Search for the cell housing the specified text and yield its (X, Y) center coordinate. 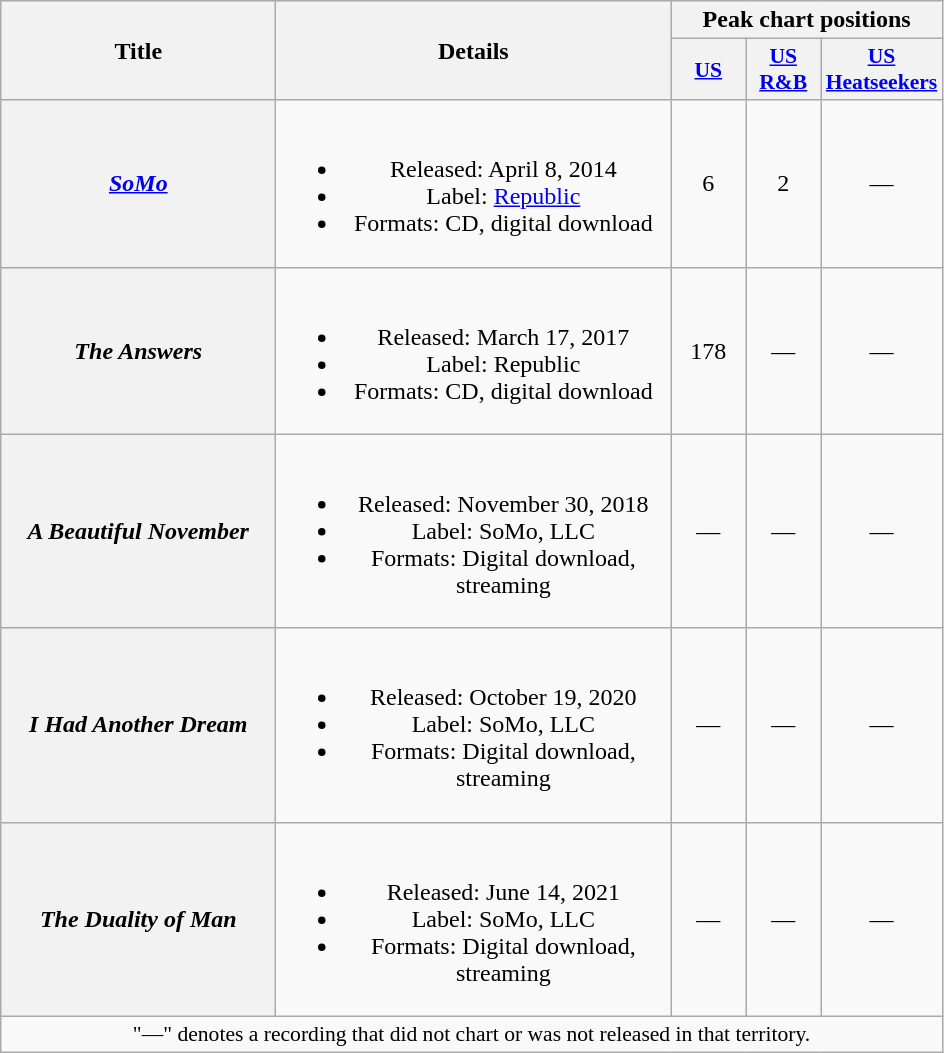
Released: October 19, 2020Label: SoMo, LLCFormats: Digital download, streaming (474, 725)
The Duality of Man (138, 919)
"—" denotes a recording that did not chart or was not released in that territory. (472, 1034)
The Answers (138, 350)
Released: March 17, 2017Label: RepublicFormats: CD, digital download (474, 350)
SoMo (138, 184)
178 (708, 350)
Released: November 30, 2018Label: SoMo, LLCFormats: Digital download, streaming (474, 531)
2 (784, 184)
US R&B (784, 70)
Released: April 8, 2014Label: RepublicFormats: CD, digital download (474, 184)
Peak chart positions (806, 20)
6 (708, 184)
I Had Another Dream (138, 725)
A Beautiful November (138, 531)
Details (474, 50)
Released: June 14, 2021Label: SoMo, LLCFormats: Digital download, streaming (474, 919)
US Heatseekers (882, 70)
Title (138, 50)
US (708, 70)
